Scan for the cell matching the given text and deliver its [X, Y] coordinate at center. 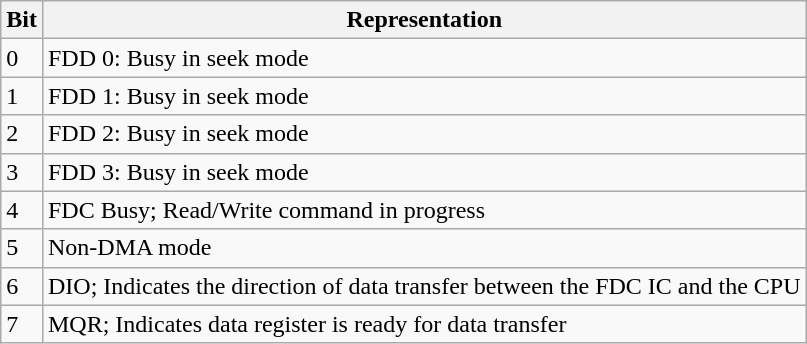
Bit [22, 20]
1 [22, 96]
Representation [424, 20]
FDD 1: Busy in seek mode [424, 96]
FDD 2: Busy in seek mode [424, 134]
6 [22, 286]
FDC Busy; Read/Write command in progress [424, 210]
Non-DMA mode [424, 248]
2 [22, 134]
7 [22, 324]
3 [22, 172]
FDD 0: Busy in seek mode [424, 58]
5 [22, 248]
4 [22, 210]
0 [22, 58]
FDD 3: Busy in seek mode [424, 172]
DIO; Indicates the direction of data transfer between the FDC IC and the CPU [424, 286]
MQR; Indicates data register is ready for data transfer [424, 324]
